Search for the cell housing the specified text and yield its (X, Y) center coordinate. 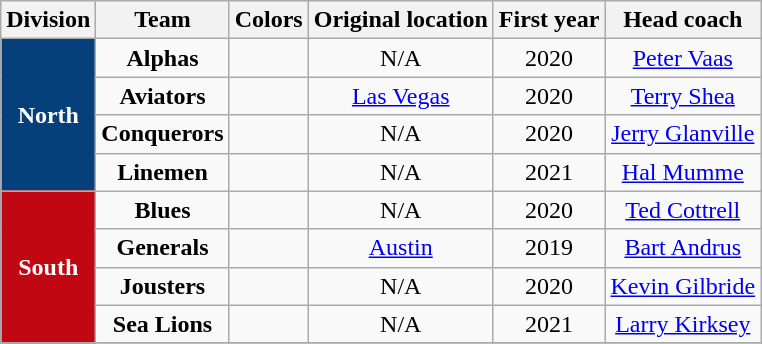
Team (162, 20)
Division (48, 20)
Jerry Glanville (683, 134)
Kevin Gilbride (683, 286)
Las Vegas (400, 96)
North (48, 115)
Linemen (162, 172)
Alphas (162, 58)
Hal Mumme (683, 172)
2019 (549, 248)
Bart Andrus (683, 248)
Blues (162, 210)
Jousters (162, 286)
South (48, 267)
Head coach (683, 20)
Colors (268, 20)
Sea Lions (162, 324)
Austin (400, 248)
Original location (400, 20)
First year (549, 20)
Generals (162, 248)
Terry Shea (683, 96)
Ted Cottrell (683, 210)
Aviators (162, 96)
Conquerors (162, 134)
Larry Kirksey (683, 324)
Peter Vaas (683, 58)
